Provide the (X, Y) coordinate of the cell's center where the given text is located.  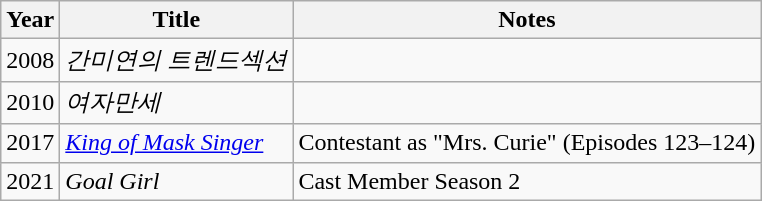
2010 (30, 102)
2008 (30, 60)
여자만세 (176, 102)
Notes (527, 20)
2021 (30, 181)
Title (176, 20)
King of Mask Singer (176, 143)
Goal Girl (176, 181)
Contestant as "Mrs. Curie" (Episodes 123–124) (527, 143)
Cast Member Season 2 (527, 181)
간미연의 트렌드섹션 (176, 60)
Year (30, 20)
2017 (30, 143)
